Return (x, y) of the center of cell containing provided text 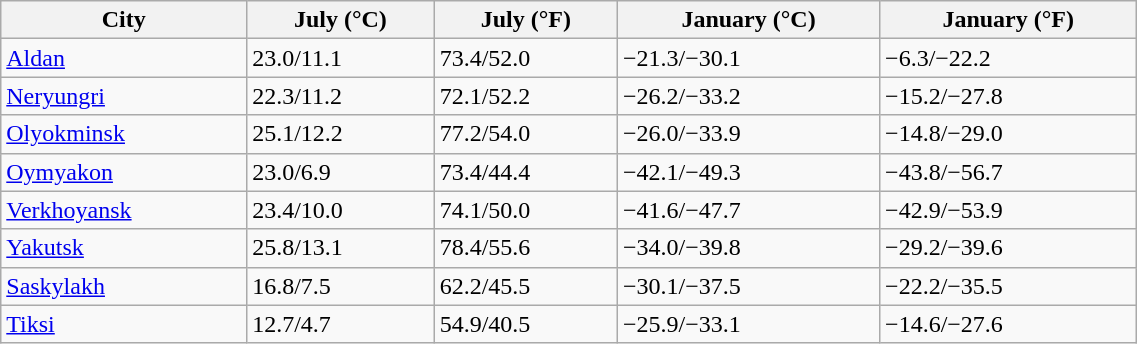
25.8/13.1 (340, 248)
July (°F) (526, 20)
23.0/11.1 (340, 58)
−14.6/−27.6 (1008, 324)
62.2/45.5 (526, 286)
Verkhoyansk (124, 210)
73.4/44.4 (526, 172)
−41.6/−47.7 (749, 210)
−21.3/−30.1 (749, 58)
Oymyakon (124, 172)
22.3/11.2 (340, 96)
73.4/52.0 (526, 58)
−22.2/−35.5 (1008, 286)
−42.1/−49.3 (749, 172)
January (°C) (749, 20)
−42.9/−53.9 (1008, 210)
−26.0/−33.9 (749, 134)
−25.9/−33.1 (749, 324)
16.8/7.5 (340, 286)
January (°F) (1008, 20)
−34.0/−39.8 (749, 248)
−30.1/−37.5 (749, 286)
12.7/4.7 (340, 324)
Yakutsk (124, 248)
−29.2/−39.6 (1008, 248)
74.1/50.0 (526, 210)
72.1/52.2 (526, 96)
54.9/40.5 (526, 324)
25.1/12.2 (340, 134)
Neryungri (124, 96)
−6.3/−22.2 (1008, 58)
−26.2/−33.2 (749, 96)
Olyokminsk (124, 134)
July (°C) (340, 20)
Tiksi (124, 324)
Saskylakh (124, 286)
−14.8/−29.0 (1008, 134)
23.4/10.0 (340, 210)
−43.8/−56.7 (1008, 172)
City (124, 20)
−15.2/−27.8 (1008, 96)
77.2/54.0 (526, 134)
78.4/55.6 (526, 248)
Aldan (124, 58)
23.0/6.9 (340, 172)
